Search for the cell housing the specified text and yield its [x, y] center coordinate. 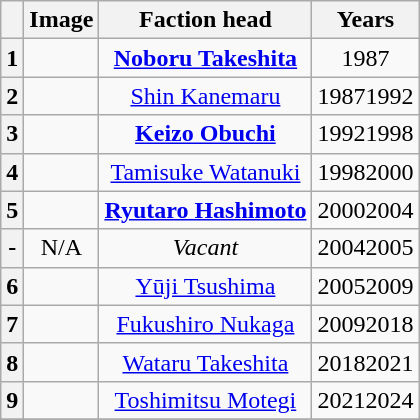
Yūji Tsushima [206, 286]
19921998 [366, 134]
20042005 [366, 248]
4 [12, 172]
19871992 [366, 96]
20052009 [366, 286]
Wataru Takeshita [206, 362]
Fukushiro Nukaga [206, 324]
Tamisuke Watanuki [206, 172]
20212024 [366, 400]
Ryutaro Hashimoto [206, 210]
1 [12, 58]
20092018 [366, 324]
8 [12, 362]
Faction head [206, 20]
9 [12, 400]
Vacant [206, 248]
- [12, 248]
Noboru Takeshita [206, 58]
6 [12, 286]
20182021 [366, 362]
Shin Kanemaru [206, 96]
5 [12, 210]
Keizo Obuchi [206, 134]
Image [62, 20]
Years [366, 20]
19982000 [366, 172]
N/A [62, 248]
1987 [366, 58]
20002004 [366, 210]
3 [12, 134]
7 [12, 324]
2 [12, 96]
Toshimitsu Motegi [206, 400]
